Scan for the cell matching the given text and deliver its [X, Y] coordinate at center. 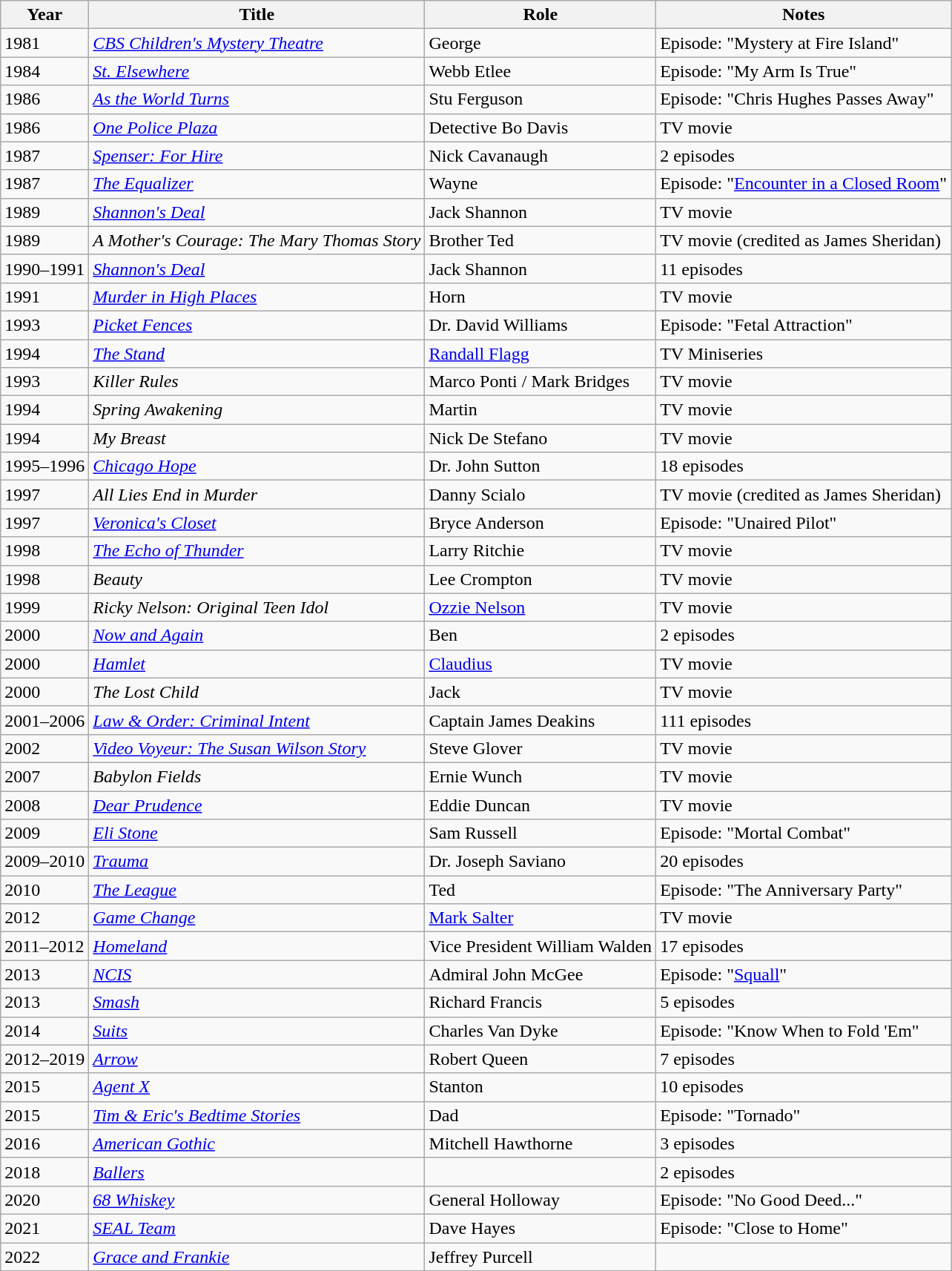
The Lost Child [257, 692]
Danny Scialo [541, 495]
As the World Turns [257, 99]
Episode: "Chris Hughes Passes Away" [804, 99]
2001–2006 [44, 720]
2010 [44, 890]
Episode: "Fetal Attraction" [804, 325]
The Stand [257, 354]
2007 [44, 776]
Spring Awakening [257, 410]
My Breast [257, 438]
Jeffrey Purcell [541, 1257]
Ernie Wunch [541, 776]
2021 [44, 1228]
1999 [44, 607]
Grace and Frankie [257, 1257]
Dave Hayes [541, 1228]
Episode: "Mystery at Fire Island" [804, 43]
1991 [44, 297]
Bryce Anderson [541, 523]
Brother Ted [541, 240]
Veronica's Closet [257, 523]
Chicago Hope [257, 466]
2012 [44, 918]
A Mother's Courage: The Mary Thomas Story [257, 240]
2002 [44, 748]
SEAL Team [257, 1228]
Stu Ferguson [541, 99]
Martin [541, 410]
Arrow [257, 1059]
Sam Russell [541, 833]
Ted [541, 890]
The Equalizer [257, 184]
Wayne [541, 184]
American Gothic [257, 1143]
Ben [541, 635]
11 episodes [804, 268]
All Lies End in Murder [257, 495]
Nick Cavanaugh [541, 156]
Episode: "Unaired Pilot" [804, 523]
1984 [44, 71]
St. Elsewhere [257, 71]
3 episodes [804, 1143]
General Holloway [541, 1200]
20 episodes [804, 862]
Horn [541, 297]
18 episodes [804, 466]
2020 [44, 1200]
2014 [44, 1031]
One Police Plaza [257, 128]
Episode: "Tornado" [804, 1115]
Admiral John McGee [541, 974]
Lee Crompton [541, 579]
1995–1996 [44, 466]
Notes [804, 15]
Ballers [257, 1172]
Steve Glover [541, 748]
Webb Etlee [541, 71]
2016 [44, 1143]
Episode: "No Good Deed..." [804, 1200]
CBS Children's Mystery Theatre [257, 43]
Dr. Joseph Saviano [541, 862]
5 episodes [804, 1003]
Picket Fences [257, 325]
Smash [257, 1003]
NCIS [257, 974]
Jack [541, 692]
2012–2019 [44, 1059]
The League [257, 890]
Richard Francis [541, 1003]
Detective Bo Davis [541, 128]
Marco Ponti / Mark Bridges [541, 382]
Episode: "Close to Home" [804, 1228]
Killer Rules [257, 382]
Now and Again [257, 635]
17 episodes [804, 946]
Captain James Deakins [541, 720]
George [541, 43]
1981 [44, 43]
Mitchell Hawthorne [541, 1143]
Randall Flagg [541, 354]
Nick De Stefano [541, 438]
2009–2010 [44, 862]
Agent X [257, 1087]
2008 [44, 805]
1990–1991 [44, 268]
Tim & Eric's Bedtime Stories [257, 1115]
Murder in High Places [257, 297]
Eddie Duncan [541, 805]
Vice President William Walden [541, 946]
Charles Van Dyke [541, 1031]
Episode: "Mortal Combat" [804, 833]
Robert Queen [541, 1059]
Dr. John Sutton [541, 466]
Year [44, 15]
Babylon Fields [257, 776]
Title [257, 15]
Episode: "Encounter in a Closed Room" [804, 184]
10 episodes [804, 1087]
Hamlet [257, 664]
2009 [44, 833]
Episode: "The Anniversary Party" [804, 890]
Ozzie Nelson [541, 607]
Law & Order: Criminal Intent [257, 720]
Suits [257, 1031]
Dear Prudence [257, 805]
Beauty [257, 579]
Video Voyeur: The Susan Wilson Story [257, 748]
7 episodes [804, 1059]
Dad [541, 1115]
2011–2012 [44, 946]
Role [541, 15]
Episode: "Squall" [804, 974]
Mark Salter [541, 918]
Eli Stone [257, 833]
111 episodes [804, 720]
Ricky Nelson: Original Teen Idol [257, 607]
2022 [44, 1257]
Larry Ritchie [541, 551]
TV Miniseries [804, 354]
Game Change [257, 918]
Homeland [257, 946]
The Echo of Thunder [257, 551]
Spenser: For Hire [257, 156]
Trauma [257, 862]
2018 [44, 1172]
Stanton [541, 1087]
68 Whiskey [257, 1200]
Dr. David Williams [541, 325]
Episode: "My Arm Is True" [804, 71]
Claudius [541, 664]
Episode: "Know When to Fold 'Em" [804, 1031]
